Extract the [x, y] coordinate from the center of the cell holding the provided text.  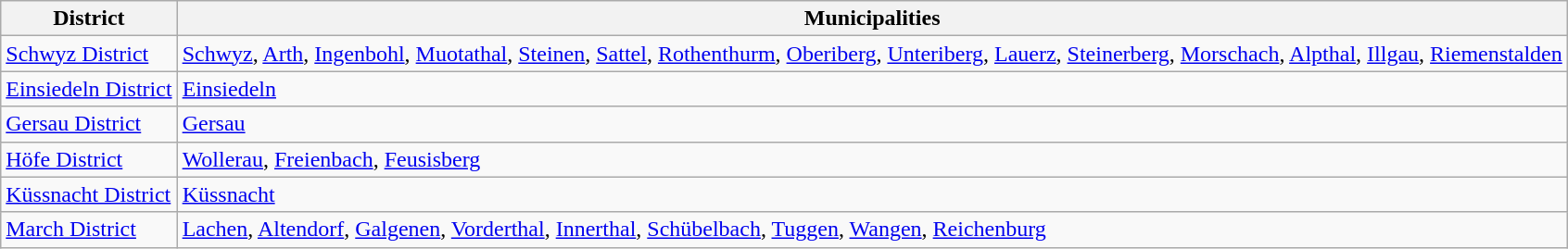
Küssnacht [872, 194]
Einsiedeln District [89, 89]
Municipalities [872, 19]
District [89, 19]
Gersau District [89, 124]
Schwyz District [89, 54]
Küssnacht District [89, 194]
Gersau [872, 124]
Lachen, Altendorf, Galgenen, Vorderthal, Innerthal, Schübelbach, Tuggen, Wangen, Reichenburg [872, 230]
March District [89, 230]
Einsiedeln [872, 89]
Wollerau, Freienbach, Feusisberg [872, 159]
Höfe District [89, 159]
